Detect which cell encompasses the target text, then output its [x, y] center coordinate. 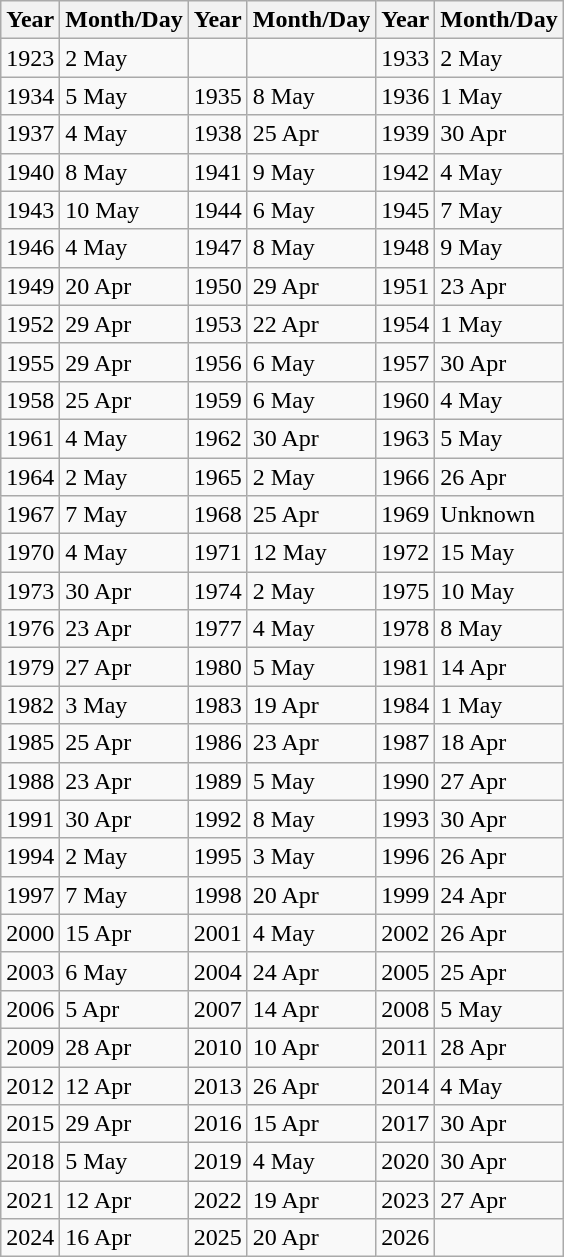
2018 [30, 1162]
1945 [406, 210]
1946 [30, 248]
1997 [30, 895]
1970 [30, 553]
2019 [218, 1162]
15 May [499, 553]
1988 [30, 781]
1947 [218, 248]
2022 [218, 1200]
1966 [406, 477]
1948 [406, 248]
1951 [406, 286]
1968 [218, 515]
1939 [406, 134]
1965 [218, 477]
1971 [218, 553]
2020 [406, 1162]
1975 [406, 591]
2014 [406, 1085]
1936 [406, 96]
1953 [218, 324]
5 Apr [124, 1009]
1992 [218, 819]
1967 [30, 515]
2007 [218, 1009]
1963 [406, 438]
2015 [30, 1124]
1969 [406, 515]
1994 [30, 857]
1938 [218, 134]
1974 [218, 591]
2012 [30, 1085]
2023 [406, 1200]
1923 [30, 58]
1934 [30, 96]
16 Apr [124, 1238]
2006 [30, 1009]
1954 [406, 324]
2005 [406, 971]
1961 [30, 438]
1956 [218, 362]
1991 [30, 819]
1935 [218, 96]
1980 [218, 667]
1990 [406, 781]
1941 [218, 172]
2003 [30, 971]
1987 [406, 743]
1950 [218, 286]
2004 [218, 971]
2013 [218, 1085]
1962 [218, 438]
1973 [30, 591]
1995 [218, 857]
1982 [30, 705]
1978 [406, 629]
12 May [311, 553]
2021 [30, 1200]
1999 [406, 895]
1960 [406, 400]
1937 [30, 134]
1979 [30, 667]
2009 [30, 1047]
1958 [30, 400]
2024 [30, 1238]
1942 [406, 172]
1944 [218, 210]
1964 [30, 477]
2026 [406, 1238]
1940 [30, 172]
2025 [218, 1238]
1955 [30, 362]
1981 [406, 667]
1949 [30, 286]
1933 [406, 58]
2001 [218, 933]
2016 [218, 1124]
1972 [406, 553]
2011 [406, 1047]
1984 [406, 705]
1989 [218, 781]
10 Apr [311, 1047]
1977 [218, 629]
2008 [406, 1009]
1985 [30, 743]
2002 [406, 933]
18 Apr [499, 743]
2017 [406, 1124]
1959 [218, 400]
2010 [218, 1047]
1952 [30, 324]
22 Apr [311, 324]
Unknown [499, 515]
1983 [218, 705]
1986 [218, 743]
1943 [30, 210]
2000 [30, 933]
1957 [406, 362]
1993 [406, 819]
1976 [30, 629]
1996 [406, 857]
1998 [218, 895]
